Extract the (x, y) coordinate from the center of the cell holding the provided text.  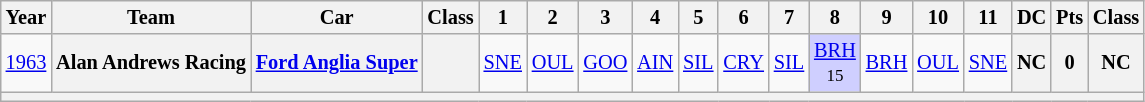
AIN (655, 63)
Car (337, 17)
0 (1070, 63)
6 (743, 17)
9 (887, 17)
DC (1032, 17)
BRH15 (835, 63)
Pts (1070, 17)
Alan Andrews Racing (151, 63)
1 (503, 17)
7 (789, 17)
Year (26, 17)
10 (938, 17)
2 (553, 17)
3 (605, 17)
BRH (887, 63)
Team (151, 17)
CRY (743, 63)
11 (988, 17)
8 (835, 17)
1963 (26, 63)
GOO (605, 63)
5 (698, 17)
4 (655, 17)
Ford Anglia Super (337, 63)
